Provide the [X, Y] coordinate of the cell's center where the given text is located.  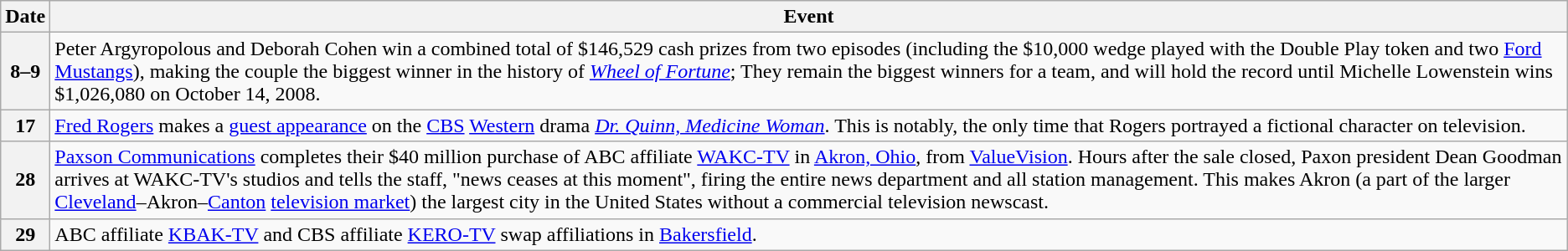
29 [25, 234]
ABC affiliate KBAK-TV and CBS affiliate KERO-TV swap affiliations in Bakersfield. [809, 234]
8–9 [25, 71]
17 [25, 125]
Event [809, 17]
Date [25, 17]
28 [25, 180]
